Scan for the cell matching the given text and deliver its [x, y] coordinate at center. 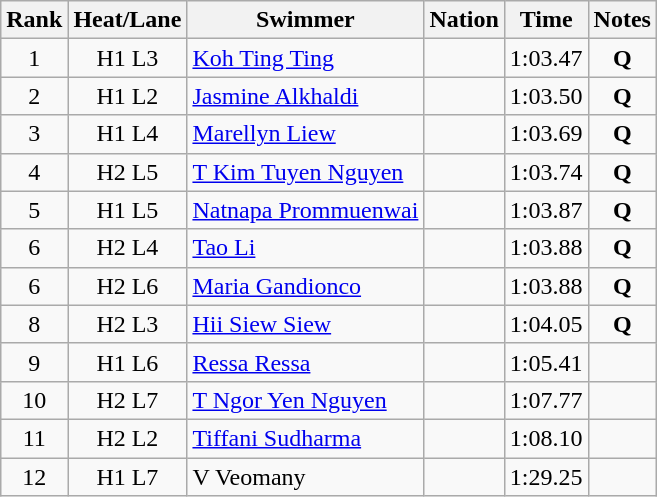
5 [34, 210]
Tao Li [306, 248]
1:03.47 [546, 58]
H2 L6 [128, 286]
Nation [464, 20]
H1 L3 [128, 58]
Time [546, 20]
H1 L5 [128, 210]
2 [34, 96]
11 [34, 438]
H2 L5 [128, 172]
H1 L2 [128, 96]
Koh Ting Ting [306, 58]
1:04.05 [546, 324]
Jasmine Alkhaldi [306, 96]
H2 L4 [128, 248]
T Ngor Yen Nguyen [306, 400]
10 [34, 400]
1:29.25 [546, 477]
H1 L7 [128, 477]
9 [34, 362]
Heat/Lane [128, 20]
Hii Siew Siew [306, 324]
1:05.41 [546, 362]
V Veomany [306, 477]
1:08.10 [546, 438]
1:03.69 [546, 134]
T Kim Tuyen Nguyen [306, 172]
H2 L3 [128, 324]
1:03.50 [546, 96]
1:03.74 [546, 172]
Tiffani Sudharma [306, 438]
H1 L6 [128, 362]
12 [34, 477]
Maria Gandionco [306, 286]
4 [34, 172]
Rank [34, 20]
3 [34, 134]
1 [34, 58]
Marellyn Liew [306, 134]
8 [34, 324]
Natnapa Prommuenwai [306, 210]
Ressa Ressa [306, 362]
Notes [622, 20]
H2 L2 [128, 438]
Swimmer [306, 20]
1:07.77 [546, 400]
H1 L4 [128, 134]
H2 L7 [128, 400]
1:03.87 [546, 210]
